Capture the cell that displays the provided text and extract its (x, y) central coordinate. 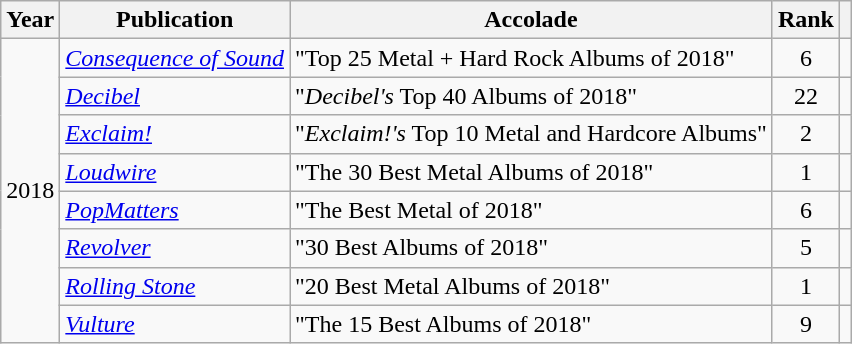
Revolver (175, 248)
Publication (175, 20)
22 (806, 96)
"The Best Metal of 2018" (532, 210)
9 (806, 324)
2 (806, 134)
"Decibel's Top 40 Albums of 2018" (532, 96)
5 (806, 248)
Loudwire (175, 172)
Rank (806, 20)
"Top 25 Metal + Hard Rock Albums of 2018" (532, 58)
Vulture (175, 324)
"The 15 Best Albums of 2018" (532, 324)
"20 Best Metal Albums of 2018" (532, 286)
"Exclaim!'s Top 10 Metal and Hardcore Albums" (532, 134)
PopMatters (175, 210)
Year (30, 20)
Exclaim! (175, 134)
2018 (30, 191)
"The 30 Best Metal Albums of 2018" (532, 172)
Accolade (532, 20)
Consequence of Sound (175, 58)
Rolling Stone (175, 286)
Decibel (175, 96)
"30 Best Albums of 2018" (532, 248)
